From the cell containing the given text, extract its center point as (X, Y) coordinate. 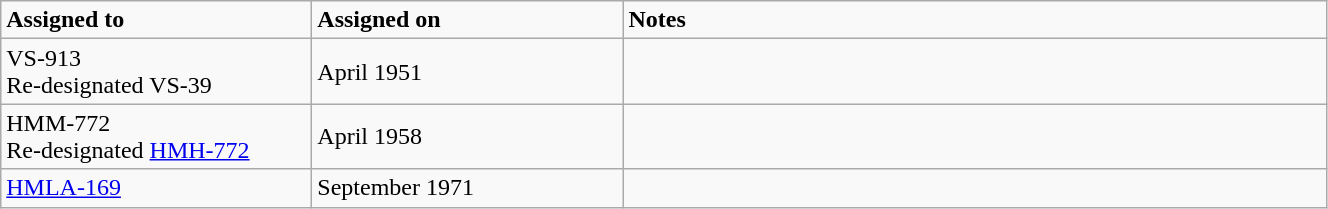
HMLA-169 (156, 188)
Assigned on (468, 20)
April 1951 (468, 72)
Assigned to (156, 20)
Notes (975, 20)
April 1958 (468, 136)
VS-913Re-designated VS-39 (156, 72)
September 1971 (468, 188)
HMM-772Re-designated HMH-772 (156, 136)
